Locate the cell with the specified text and output its [x, y] center coordinate. 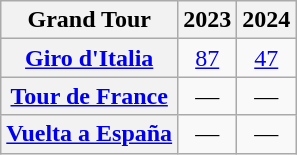
Tour de France [90, 96]
2024 [266, 20]
Giro d'Italia [90, 58]
87 [208, 58]
Vuelta a España [90, 134]
2023 [208, 20]
Grand Tour [90, 20]
47 [266, 58]
